Locate the cell with the specified text and output its [X, Y] center coordinate. 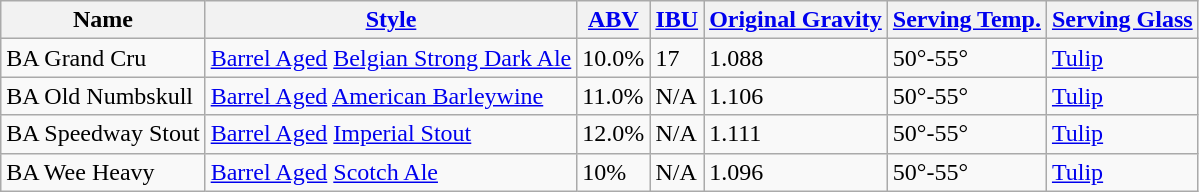
Serving Glass [1122, 20]
Barrel Aged Belgian Strong Dark Ale [391, 58]
BA Wee Heavy [103, 172]
IBU [677, 20]
Name [103, 20]
Barrel Aged American Barleywine [391, 96]
BA Grand Cru [103, 58]
10% [614, 172]
Serving Temp. [966, 20]
Barrel Aged Scotch Ale [391, 172]
17 [677, 58]
BA Speedway Stout [103, 134]
1.111 [796, 134]
10.0% [614, 58]
BA Old Numbskull [103, 96]
Original Gravity [796, 20]
1.088 [796, 58]
11.0% [614, 96]
Barrel Aged Imperial Stout [391, 134]
ABV [614, 20]
12.0% [614, 134]
1.096 [796, 172]
Style [391, 20]
1.106 [796, 96]
